Capture the cell that displays the provided text and extract its (x, y) central coordinate. 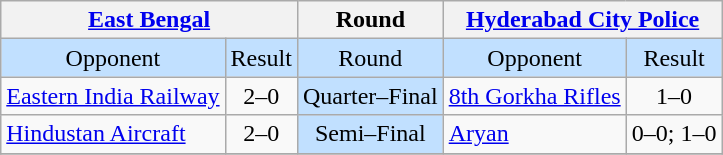
1–0 (674, 96)
8th Gorkha Rifles (534, 96)
East Bengal (150, 20)
Quarter–Final (370, 96)
Eastern India Railway (113, 96)
Aryan (534, 134)
Hyderabad City Police (582, 20)
Hindustan Aircraft (113, 134)
0–0; 1–0 (674, 134)
Semi–Final (370, 134)
